From the cell containing the given text, extract its center point as (x, y) coordinate. 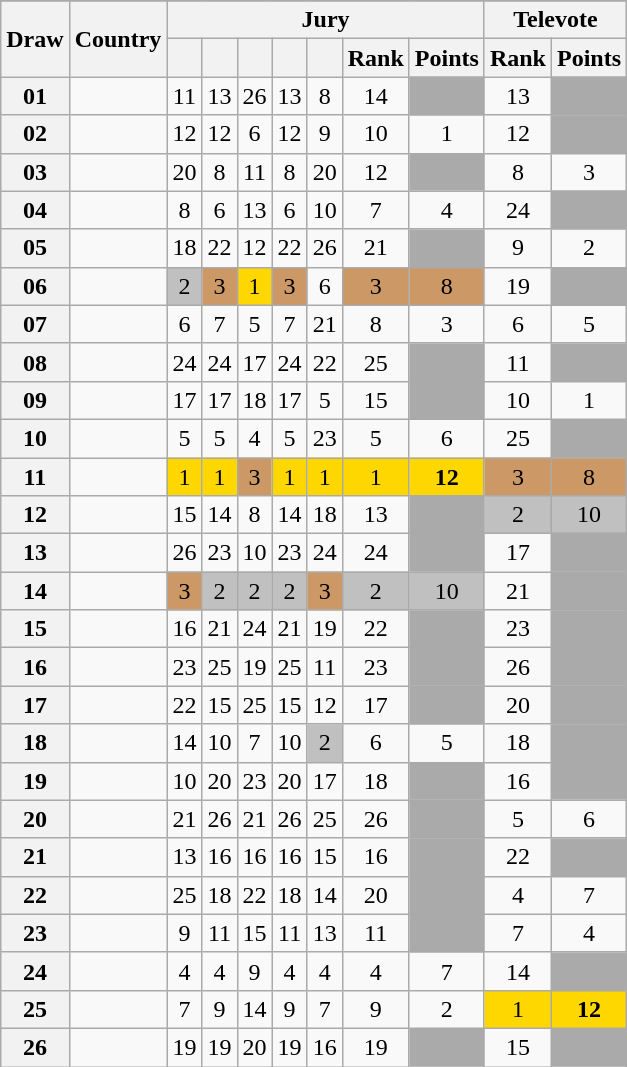
02 (35, 134)
Televote (555, 20)
09 (35, 400)
Draw (35, 39)
Jury (326, 20)
08 (35, 362)
Country (118, 39)
03 (35, 172)
06 (35, 286)
01 (35, 96)
04 (35, 210)
07 (35, 324)
05 (35, 248)
